Return the [X, Y] coordinate for the center point of the cell that contains the specified text.  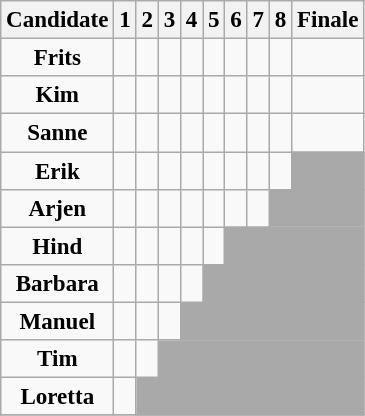
Tim [58, 359]
6 [236, 20]
Hind [58, 246]
Loretta [58, 397]
Manuel [58, 322]
Frits [58, 58]
4 [192, 20]
3 [169, 20]
1 [125, 20]
Barbara [58, 284]
5 [214, 20]
Finale [328, 20]
Candidate [58, 20]
Arjen [58, 209]
Erik [58, 171]
8 [280, 20]
Kim [58, 95]
7 [258, 20]
Sanne [58, 133]
2 [147, 20]
